Pinpoint the cell where the given text exists, returning its (X, Y) midpoint coordinate. 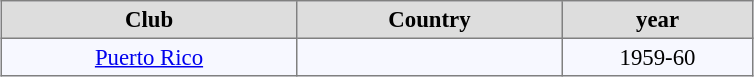
year (657, 20)
Puerto Rico (149, 57)
Club (149, 20)
Country (430, 20)
1959-60 (657, 57)
